Find where the given text appears and provide that cell's center as (x, y) coordinate. 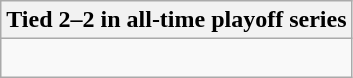
Tied 2–2 in all-time playoff series (176, 20)
